Output the (X, Y) coordinate of the center of the cell containing the given text.  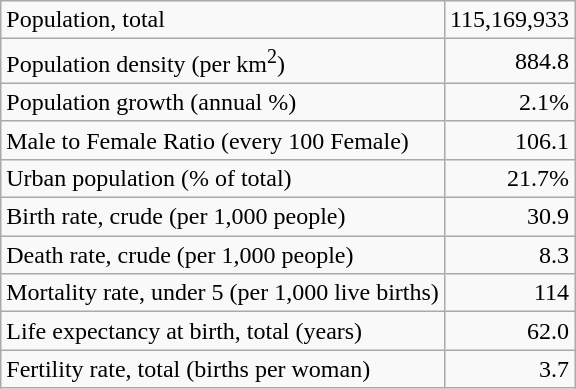
Life expectancy at birth, total (years) (223, 331)
21.7% (509, 178)
114 (509, 293)
Male to Female Ratio (every 100 Female) (223, 140)
Fertility rate, total (births per woman) (223, 369)
884.8 (509, 62)
3.7 (509, 369)
115,169,933 (509, 20)
Population growth (annual %) (223, 102)
Mortality rate, under 5 (per 1,000 live births) (223, 293)
62.0 (509, 331)
Population, total (223, 20)
Death rate, crude (per 1,000 people) (223, 255)
Population density (per km2) (223, 62)
8.3 (509, 255)
106.1 (509, 140)
Urban population (% of total) (223, 178)
Birth rate, crude (per 1,000 people) (223, 217)
30.9 (509, 217)
2.1% (509, 102)
